Detect which cell encompasses the target text, then output its (x, y) center coordinate. 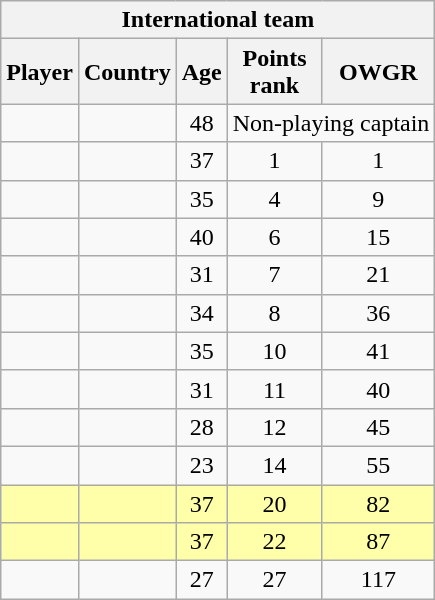
117 (378, 580)
10 (274, 351)
OWGR (378, 72)
45 (378, 427)
12 (274, 427)
21 (378, 275)
15 (378, 237)
36 (378, 313)
11 (274, 389)
14 (274, 465)
55 (378, 465)
Country (127, 72)
Pointsrank (274, 72)
87 (378, 542)
4 (274, 199)
Age (202, 72)
7 (274, 275)
9 (378, 199)
Non-playing captain (331, 123)
Player (40, 72)
48 (202, 123)
41 (378, 351)
34 (202, 313)
20 (274, 503)
International team (218, 20)
22 (274, 542)
82 (378, 503)
23 (202, 465)
28 (202, 427)
8 (274, 313)
6 (274, 237)
